Locate the cell with the specified text and output its (X, Y) center coordinate. 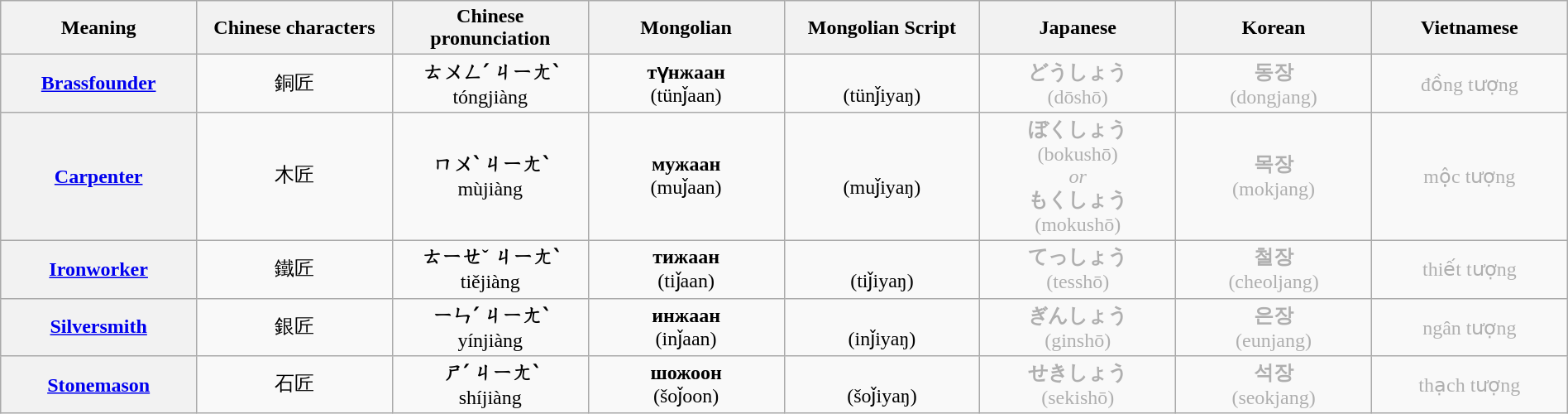
Mongolian Script (882, 28)
木匠 (294, 176)
ㄊㄧㄝˇ ㄐㄧㄤˋ tiějiàng (490, 269)
てっしょう (tesshō) (1078, 269)
Vietnamese (1469, 28)
(muǰiyaŋ) (882, 176)
đồng tượng (1469, 84)
철장 (cheoljang) (1274, 269)
thiết tượng (1469, 269)
мужаан (muǰaan) (686, 176)
mộc tượng (1469, 176)
ぎんしょう (ginshō) (1078, 327)
(inǰiyaŋ) (882, 327)
ㄕˊ ㄐㄧㄤˋ shíjiàng (490, 385)
түнжаан (tünǰaan) (686, 84)
(tünǰiyaŋ) (882, 84)
Stonemason (99, 385)
Brassfounder (99, 84)
Carpenter (99, 176)
石匠 (294, 385)
銅匠 (294, 84)
ぼくしょう (bokushō) or もくしょう(mokushō) (1078, 176)
Silversmith (99, 327)
тижаан (tiǰaan) (686, 269)
せきしょう (sekishō) (1078, 385)
шожоон (šoǰoon) (686, 385)
ㄧㄣˊ ㄐㄧㄤˋ yínjiàng (490, 327)
Chinese characters (294, 28)
Ironworker (99, 269)
(šoǰiyaŋ) (882, 385)
銀匠 (294, 327)
석장 (seokjang) (1274, 385)
Korean (1274, 28)
инжаан (inǰaan) (686, 327)
Chinese pronunciation (490, 28)
목장 (mokjang) (1274, 176)
Mongolian (686, 28)
ㄊㄨㄥˊ ㄐㄧㄤˋ tóngjiàng (490, 84)
(tiǰiyaŋ) (882, 269)
どうしょう (dōshō) (1078, 84)
Meaning (99, 28)
ㄇㄨˋ ㄐㄧㄤˋ mùjiàng (490, 176)
동장 (dongjang) (1274, 84)
은장 (eunjang) (1274, 327)
Japanese (1078, 28)
ngân tượng (1469, 327)
thạch tượng (1469, 385)
鐵匠 (294, 269)
